For the text-containing cell, return its midpoint in (X, Y) coordinate format. 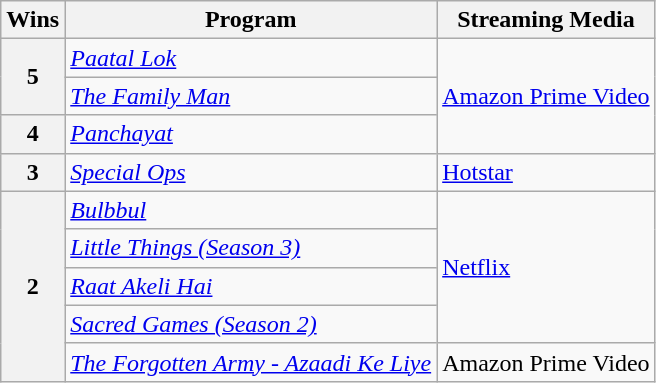
4 (33, 134)
Little Things (Season 3) (251, 248)
Sacred Games (Season 2) (251, 324)
Special Ops (251, 172)
2 (33, 286)
5 (33, 77)
Program (251, 20)
The Family Man (251, 96)
Netflix (546, 267)
The Forgotten Army - Azaadi Ke Liye (251, 362)
Panchayat (251, 134)
Hotstar (546, 172)
Raat Akeli Hai (251, 286)
Wins (33, 20)
Streaming Media (546, 20)
3 (33, 172)
Bulbbul (251, 210)
Paatal Lok (251, 58)
